Determine the (X, Y) coordinate at the center of the cell enclosing the given text.  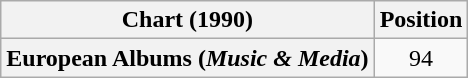
Position (421, 20)
European Albums (Music & Media) (188, 58)
Chart (1990) (188, 20)
94 (421, 58)
